Provide the [x, y] coordinate of the cell's center where the given text is located.  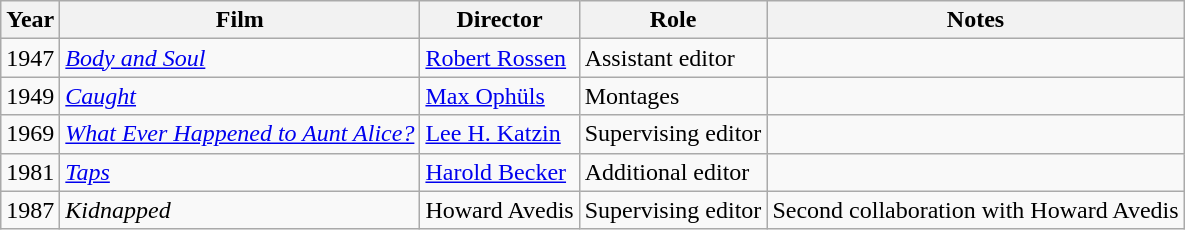
Notes [976, 20]
Year [30, 20]
1981 [30, 172]
Robert Rossen [500, 58]
Caught [240, 96]
Lee H. Katzin [500, 134]
Assistant editor [673, 58]
Montages [673, 96]
1947 [30, 58]
What Ever Happened to Aunt Alice? [240, 134]
Film [240, 20]
Additional editor [673, 172]
Role [673, 20]
Kidnapped [240, 210]
1969 [30, 134]
Body and Soul [240, 58]
1987 [30, 210]
Second collaboration with Howard Avedis [976, 210]
Howard Avedis [500, 210]
Taps [240, 172]
1949 [30, 96]
Harold Becker [500, 172]
Director [500, 20]
Max Ophüls [500, 96]
